Scan for the cell matching the given text and deliver its (X, Y) coordinate at center. 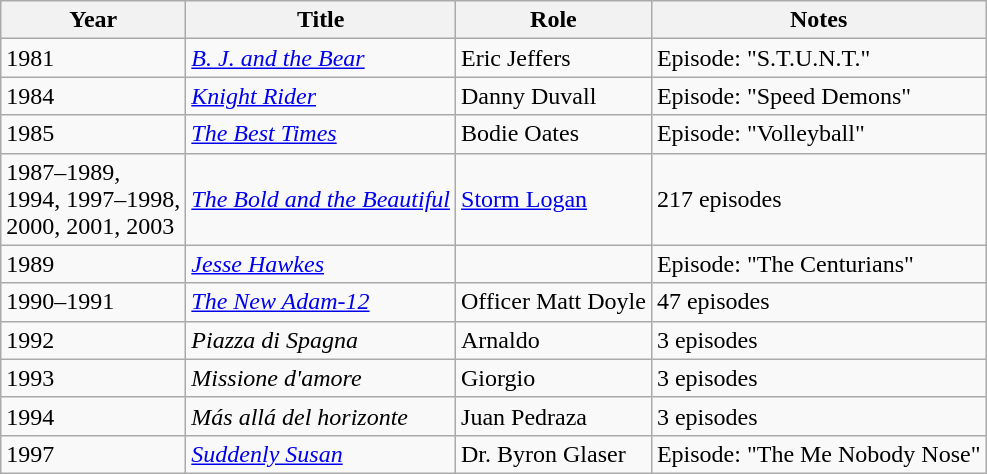
Role (554, 20)
1992 (94, 340)
1984 (94, 96)
B. J. and the Bear (321, 58)
Storm Logan (554, 199)
1981 (94, 58)
Bodie Oates (554, 134)
Más allá del horizonte (321, 416)
Title (321, 20)
Arnaldo (554, 340)
Piazza di Spagna (321, 340)
Giorgio (554, 378)
Officer Matt Doyle (554, 302)
1997 (94, 454)
Episode: "The Me Nobody Nose" (818, 454)
Eric Jeffers (554, 58)
Juan Pedraza (554, 416)
1987–1989,1994, 1997–1998,2000, 2001, 2003 (94, 199)
Missione d'amore (321, 378)
1989 (94, 264)
Dr. Byron Glaser (554, 454)
The Bold and the Beautiful (321, 199)
Knight Rider (321, 96)
217 episodes (818, 199)
1985 (94, 134)
Episode: "The Centurians" (818, 264)
1994 (94, 416)
The New Adam-12 (321, 302)
Episode: "S.T.U.N.T." (818, 58)
Episode: "Volleyball" (818, 134)
1993 (94, 378)
Suddenly Susan (321, 454)
Danny Duvall (554, 96)
1990–1991 (94, 302)
47 episodes (818, 302)
Notes (818, 20)
Jesse Hawkes (321, 264)
Year (94, 20)
The Best Times (321, 134)
Episode: "Speed Demons" (818, 96)
